Capture the cell that displays the provided text and extract its (x, y) central coordinate. 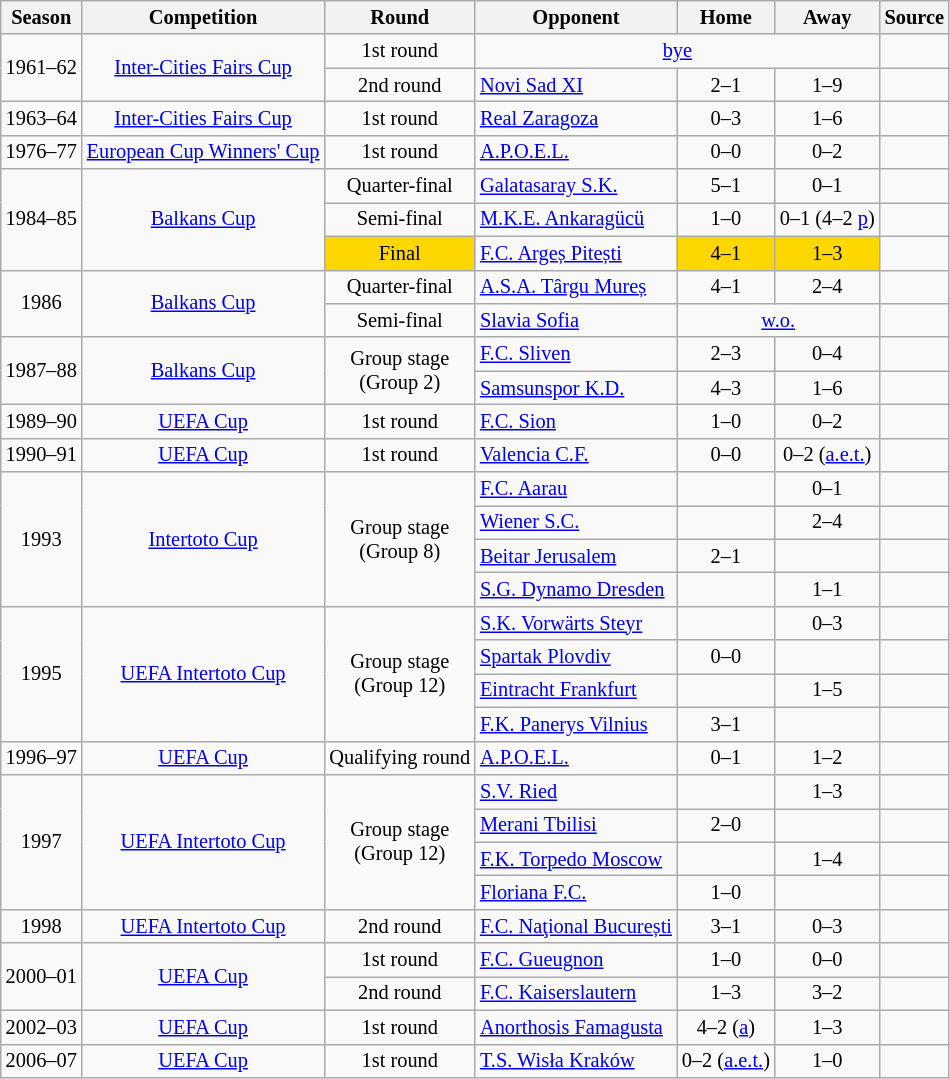
1–4 (828, 859)
Samsunspor K.D. (576, 388)
F.C. Kaiserslautern (576, 994)
0–4 (828, 354)
2–3 (726, 354)
Final (400, 253)
Source (914, 18)
1990–91 (42, 455)
F.C. Sliven (576, 354)
S.G. Dynamo Dresden (576, 590)
Round (400, 18)
F.C. Sion (576, 422)
F.K. Torpedo Moscow (576, 859)
European Cup Winners' Cup (204, 152)
1997 (42, 842)
1996–97 (42, 758)
Group stage(Group 2) (400, 370)
1963–64 (42, 119)
5–1 (726, 186)
F.C. Argeș Pitești (576, 253)
F.C. Gueugnon (576, 960)
1987–88 (42, 370)
1993 (42, 540)
Intertoto Cup (204, 540)
Floriana F.C. (576, 893)
S.K. Vorwärts Steyr (576, 624)
Novi Sad XI (576, 85)
Valencia C.F. (576, 455)
1995 (42, 674)
1–5 (828, 691)
Qualifying round (400, 758)
M.K.E. Ankaragücü (576, 220)
1998 (42, 926)
1984–85 (42, 220)
1986 (42, 304)
1989–90 (42, 422)
4–3 (726, 388)
bye (678, 51)
w.o. (778, 321)
2002–03 (42, 1027)
Slavia Sofia (576, 321)
2000–01 (42, 976)
1–9 (828, 85)
A.S.A. Târgu Mureș (576, 287)
Opponent (576, 18)
2–0 (726, 825)
Galatasaray S.K. (576, 186)
Away (828, 18)
F.C. Naţional București (576, 926)
T.S. Wisła Kraków (576, 1061)
1–2 (828, 758)
2006–07 (42, 1061)
Eintracht Frankfurt (576, 691)
1–1 (828, 590)
Wiener S.C. (576, 523)
Group stage(Group 8) (400, 540)
4–2 (a) (726, 1027)
1976–77 (42, 152)
Season (42, 18)
1961–62 (42, 68)
Anorthosis Famagusta (576, 1027)
F.K. Panerys Vilnius (576, 725)
Merani Tbilisi (576, 825)
0–1 (4–2 p) (828, 220)
Real Zaragoza (576, 119)
F.C. Aarau (576, 489)
Home (726, 18)
Beitar Jerusalem (576, 556)
3–2 (828, 994)
S.V. Ried (576, 792)
Spartak Plovdiv (576, 657)
Competition (204, 18)
